Return (X, Y) of the center of cell containing provided text 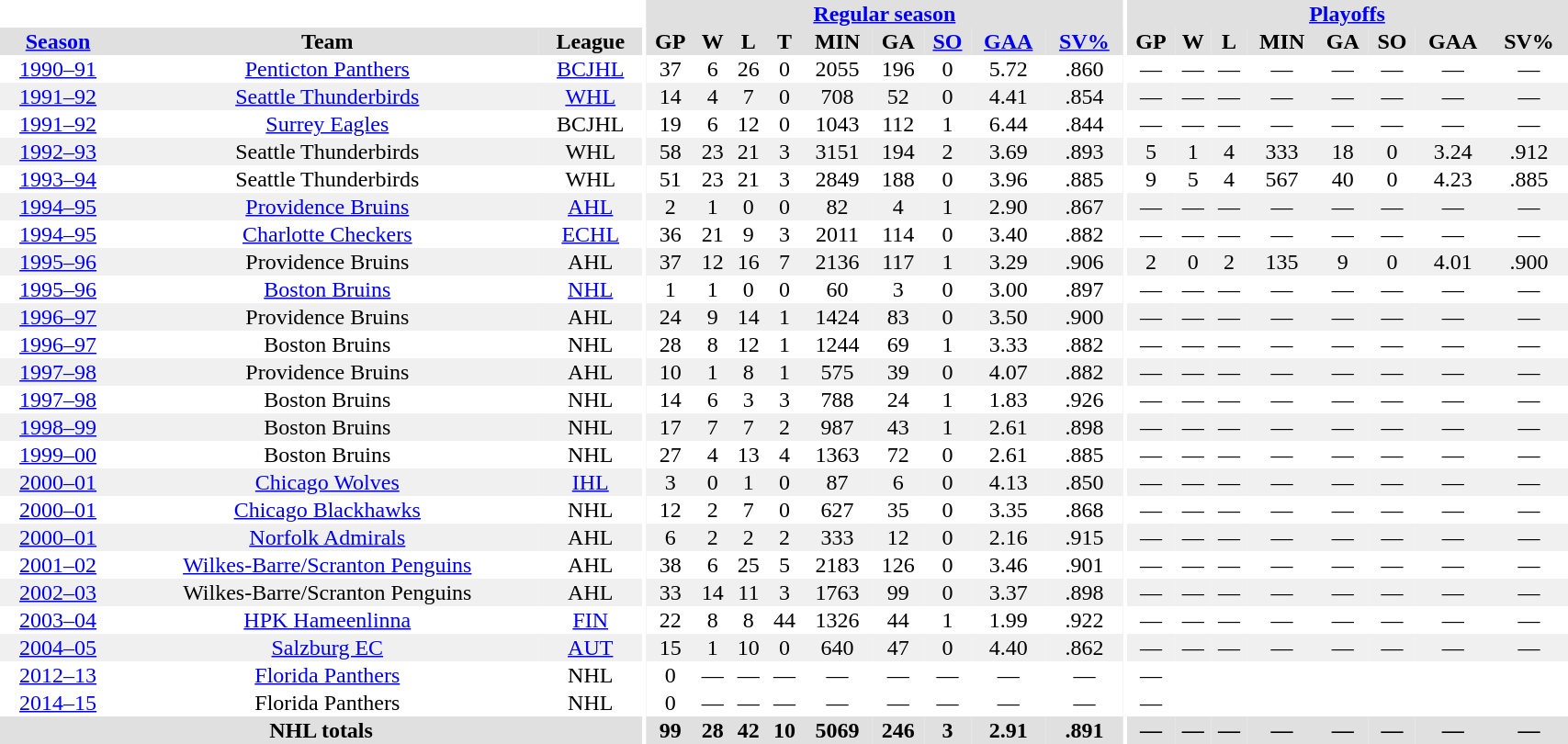
60 (838, 289)
82 (838, 207)
.850 (1085, 482)
575 (838, 372)
.926 (1085, 400)
3.69 (1009, 152)
.893 (1085, 152)
3.50 (1009, 317)
25 (748, 565)
Penticton Panthers (327, 69)
13 (748, 455)
188 (898, 179)
40 (1343, 179)
72 (898, 455)
2003–04 (58, 620)
5069 (838, 730)
Chicago Wolves (327, 482)
708 (838, 96)
15 (671, 648)
58 (671, 152)
2849 (838, 179)
27 (671, 455)
Season (58, 41)
6.44 (1009, 124)
26 (748, 69)
2.90 (1009, 207)
1.99 (1009, 620)
5.72 (1009, 69)
.915 (1085, 537)
.912 (1529, 152)
2011 (838, 234)
17 (671, 427)
36 (671, 234)
246 (898, 730)
4.40 (1009, 648)
2001–02 (58, 565)
47 (898, 648)
3.40 (1009, 234)
3.29 (1009, 262)
16 (748, 262)
.867 (1085, 207)
38 (671, 565)
Regular season (884, 14)
87 (838, 482)
3.33 (1009, 344)
39 (898, 372)
33 (671, 592)
1993–94 (58, 179)
2.16 (1009, 537)
43 (898, 427)
51 (671, 179)
69 (898, 344)
.844 (1085, 124)
196 (898, 69)
.897 (1085, 289)
3.46 (1009, 565)
HPK Hameenlinna (327, 620)
3.35 (1009, 510)
2012–13 (58, 675)
2136 (838, 262)
.862 (1085, 648)
11 (748, 592)
2014–15 (58, 703)
114 (898, 234)
Charlotte Checkers (327, 234)
NHL totals (321, 730)
IHL (590, 482)
ECHL (590, 234)
2004–05 (58, 648)
194 (898, 152)
AUT (590, 648)
135 (1282, 262)
18 (1343, 152)
117 (898, 262)
Salzburg EC (327, 648)
2055 (838, 69)
627 (838, 510)
987 (838, 427)
4.07 (1009, 372)
4.13 (1009, 482)
1990–91 (58, 69)
2.91 (1009, 730)
Chicago Blackhawks (327, 510)
567 (1282, 179)
3.00 (1009, 289)
2002–03 (58, 592)
788 (838, 400)
3.96 (1009, 179)
League (590, 41)
19 (671, 124)
1363 (838, 455)
640 (838, 648)
FIN (590, 620)
.868 (1085, 510)
112 (898, 124)
1999–00 (58, 455)
.922 (1085, 620)
1998–99 (58, 427)
.860 (1085, 69)
.901 (1085, 565)
3.37 (1009, 592)
3.24 (1453, 152)
1244 (838, 344)
Norfolk Admirals (327, 537)
42 (748, 730)
52 (898, 96)
Surrey Eagles (327, 124)
4.41 (1009, 96)
35 (898, 510)
4.01 (1453, 262)
Playoffs (1348, 14)
T (784, 41)
.854 (1085, 96)
4.23 (1453, 179)
1326 (838, 620)
3151 (838, 152)
2183 (838, 565)
83 (898, 317)
.906 (1085, 262)
1.83 (1009, 400)
Team (327, 41)
1043 (838, 124)
126 (898, 565)
1424 (838, 317)
1992–93 (58, 152)
1763 (838, 592)
22 (671, 620)
.891 (1085, 730)
